Determine the [X, Y] coordinate at the center of the cell enclosing the given text.  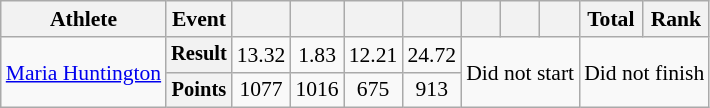
Did not finish [644, 72]
Maria Huntington [84, 72]
Athlete [84, 19]
Total [610, 19]
12.21 [374, 55]
Did not start [520, 72]
Result [199, 55]
675 [374, 90]
24.72 [432, 55]
1.83 [316, 55]
Points [199, 90]
1016 [316, 90]
Rank [676, 19]
Event [199, 19]
1077 [262, 90]
13.32 [262, 55]
913 [432, 90]
